Capture the cell that displays the provided text and extract its [x, y] central coordinate. 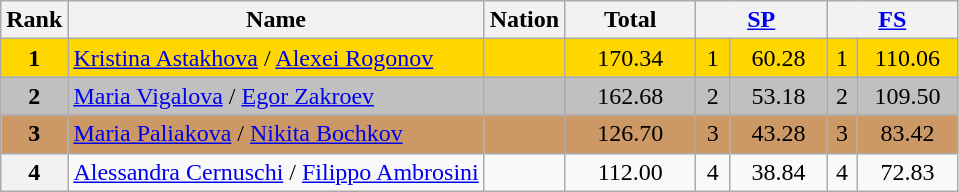
112.00 [630, 172]
Nation [524, 20]
53.18 [778, 96]
60.28 [778, 58]
162.68 [630, 96]
83.42 [908, 134]
Alessandra Cernuschi / Filippo Ambrosini [276, 172]
126.70 [630, 134]
170.34 [630, 58]
72.83 [908, 172]
Name [276, 20]
Maria Vigalova / Egor Zakroev [276, 96]
Kristina Astakhova / Alexei Rogonov [276, 58]
38.84 [778, 172]
43.28 [778, 134]
109.50 [908, 96]
SP [762, 20]
Total [630, 20]
Maria Paliakova / Nikita Bochkov [276, 134]
FS [892, 20]
Rank [34, 20]
110.06 [908, 58]
